Find where the given text appears and provide that cell's center as [X, Y] coordinate. 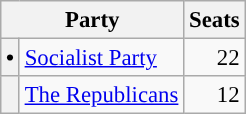
• [10, 58]
22 [214, 58]
Seats [214, 20]
The Republicans [101, 95]
Socialist Party [101, 58]
12 [214, 95]
Party [92, 20]
